Provide the (x, y) coordinate of the cell's center where the given text is located.  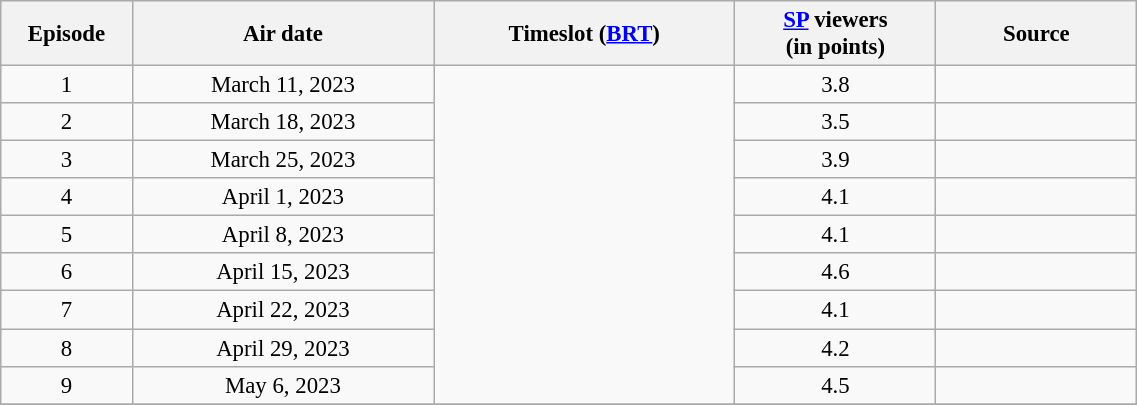
4 (66, 197)
3.8 (836, 85)
Timeslot (BRT) (584, 34)
3.5 (836, 122)
Source (1036, 34)
4.6 (836, 273)
April 8, 2023 (282, 235)
Air date (282, 34)
4.2 (836, 348)
3 (66, 160)
9 (66, 385)
5 (66, 235)
May 6, 2023 (282, 385)
March 11, 2023 (282, 85)
4.5 (836, 385)
1 (66, 85)
March 25, 2023 (282, 160)
Episode (66, 34)
April 22, 2023 (282, 310)
2 (66, 122)
April 1, 2023 (282, 197)
7 (66, 310)
6 (66, 273)
8 (66, 348)
April 29, 2023 (282, 348)
April 15, 2023 (282, 273)
SP viewers(in points) (836, 34)
3.9 (836, 160)
March 18, 2023 (282, 122)
